For the text-containing cell, return its midpoint in [x, y] coordinate format. 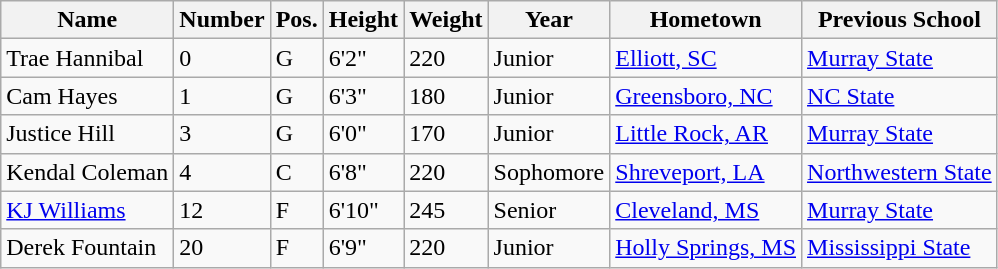
0 [222, 58]
Holly Springs, MS [706, 248]
6'8" [363, 172]
Greensboro, NC [706, 96]
6'2" [363, 58]
Previous School [900, 20]
Sophomore [549, 172]
Mississippi State [900, 248]
Number [222, 20]
Pos. [296, 20]
Justice Hill [88, 134]
Kendal Coleman [88, 172]
Weight [446, 20]
4 [222, 172]
Little Rock, AR [706, 134]
Elliott, SC [706, 58]
6'10" [363, 210]
Height [363, 20]
180 [446, 96]
1 [222, 96]
Shreveport, LA [706, 172]
6'9" [363, 248]
NC State [900, 96]
Year [549, 20]
6'3" [363, 96]
170 [446, 134]
Cam Hayes [88, 96]
Northwestern State [900, 172]
Trae Hannibal [88, 58]
Hometown [706, 20]
3 [222, 134]
Cleveland, MS [706, 210]
Senior [549, 210]
KJ Williams [88, 210]
245 [446, 210]
6'0" [363, 134]
12 [222, 210]
Name [88, 20]
20 [222, 248]
Derek Fountain [88, 248]
C [296, 172]
